Locate the cell with the specified text and output its [x, y] center coordinate. 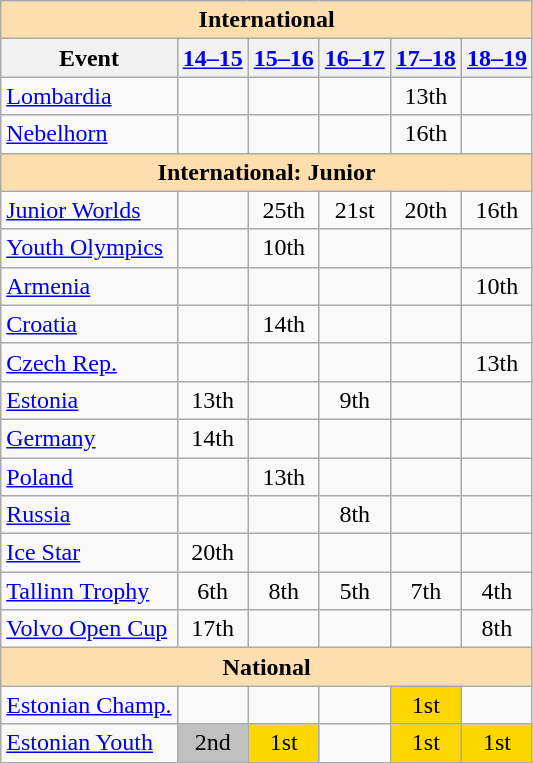
25th [284, 210]
15–16 [284, 58]
Tallinn Trophy [89, 591]
Germany [89, 438]
Estonian Champ. [89, 705]
Croatia [89, 324]
Lombardia [89, 96]
Youth Olympics [89, 248]
6th [212, 591]
16–17 [354, 58]
Volvo Open Cup [89, 629]
18–19 [496, 58]
Russia [89, 515]
Junior Worlds [89, 210]
21st [354, 210]
Nebelhorn [89, 134]
4th [496, 591]
2nd [212, 743]
International [267, 20]
Event [89, 58]
17–18 [426, 58]
5th [354, 591]
International: Junior [267, 172]
Estonian Youth [89, 743]
7th [426, 591]
Poland [89, 477]
Czech Rep. [89, 362]
National [267, 667]
17th [212, 629]
Ice Star [89, 553]
14–15 [212, 58]
9th [354, 400]
Armenia [89, 286]
Estonia [89, 400]
